Capture the cell that displays the provided text and extract its (X, Y) central coordinate. 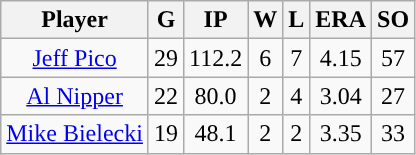
SO (394, 20)
6 (266, 58)
4 (296, 96)
112.2 (216, 58)
3.04 (341, 96)
3.35 (341, 134)
G (166, 20)
4.15 (341, 58)
IP (216, 20)
48.1 (216, 134)
Mike Bielecki (75, 134)
33 (394, 134)
W (266, 20)
7 (296, 58)
Player (75, 20)
Jeff Pico (75, 58)
19 (166, 134)
57 (394, 58)
27 (394, 96)
ERA (341, 20)
29 (166, 58)
L (296, 20)
80.0 (216, 96)
Al Nipper (75, 96)
22 (166, 96)
